Determine the [X, Y] coordinate at the center of the cell enclosing the given text.  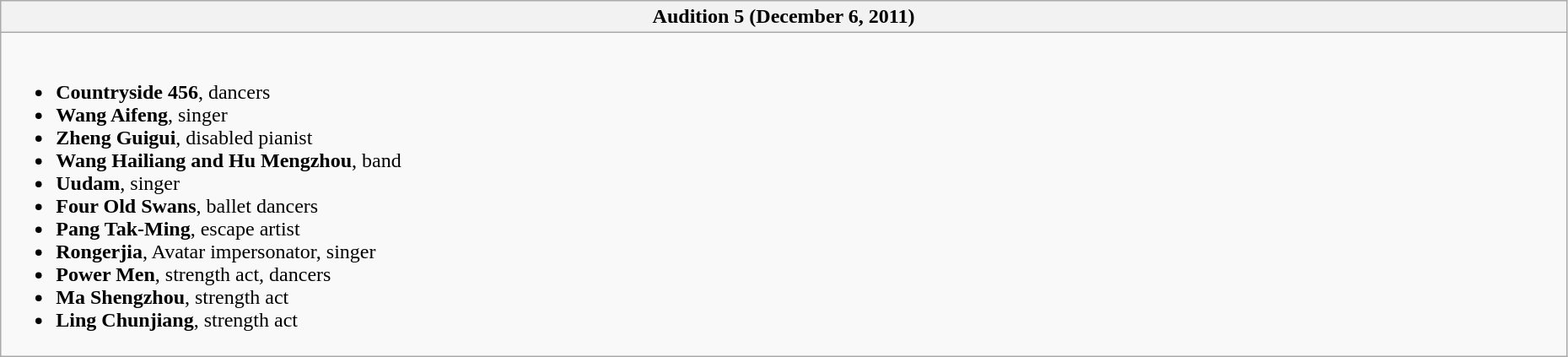
Audition 5 (December 6, 2011) [784, 17]
